Identify which cell holds the provided text, then report its (x, y) central coordinate. 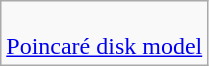
Poincaré disk model (104, 34)
